From the cell containing the given text, extract its center point as (X, Y) coordinate. 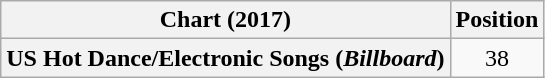
Position (497, 20)
Chart (2017) (226, 20)
US Hot Dance/Electronic Songs (Billboard) (226, 58)
38 (497, 58)
